Pinpoint the cell where the given text exists, returning its (x, y) midpoint coordinate. 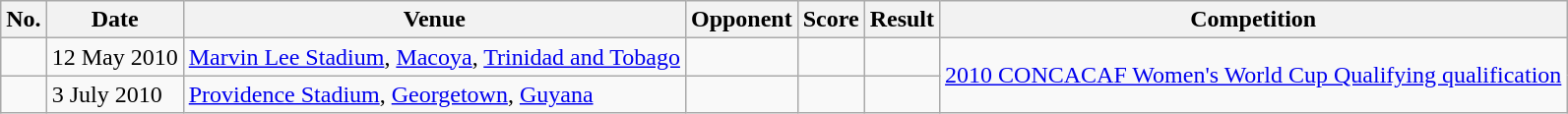
Venue (434, 20)
2010 CONCACAF Women's World Cup Qualifying qualification (1254, 76)
Marvin Lee Stadium, Macoya, Trinidad and Tobago (434, 57)
Opponent (741, 20)
12 May 2010 (114, 57)
Date (114, 20)
Competition (1254, 20)
Providence Stadium, Georgetown, Guyana (434, 94)
Score (831, 20)
Result (902, 20)
3 July 2010 (114, 94)
No. (24, 20)
